Determine the [x, y] coordinate at the center of the cell enclosing the given text.  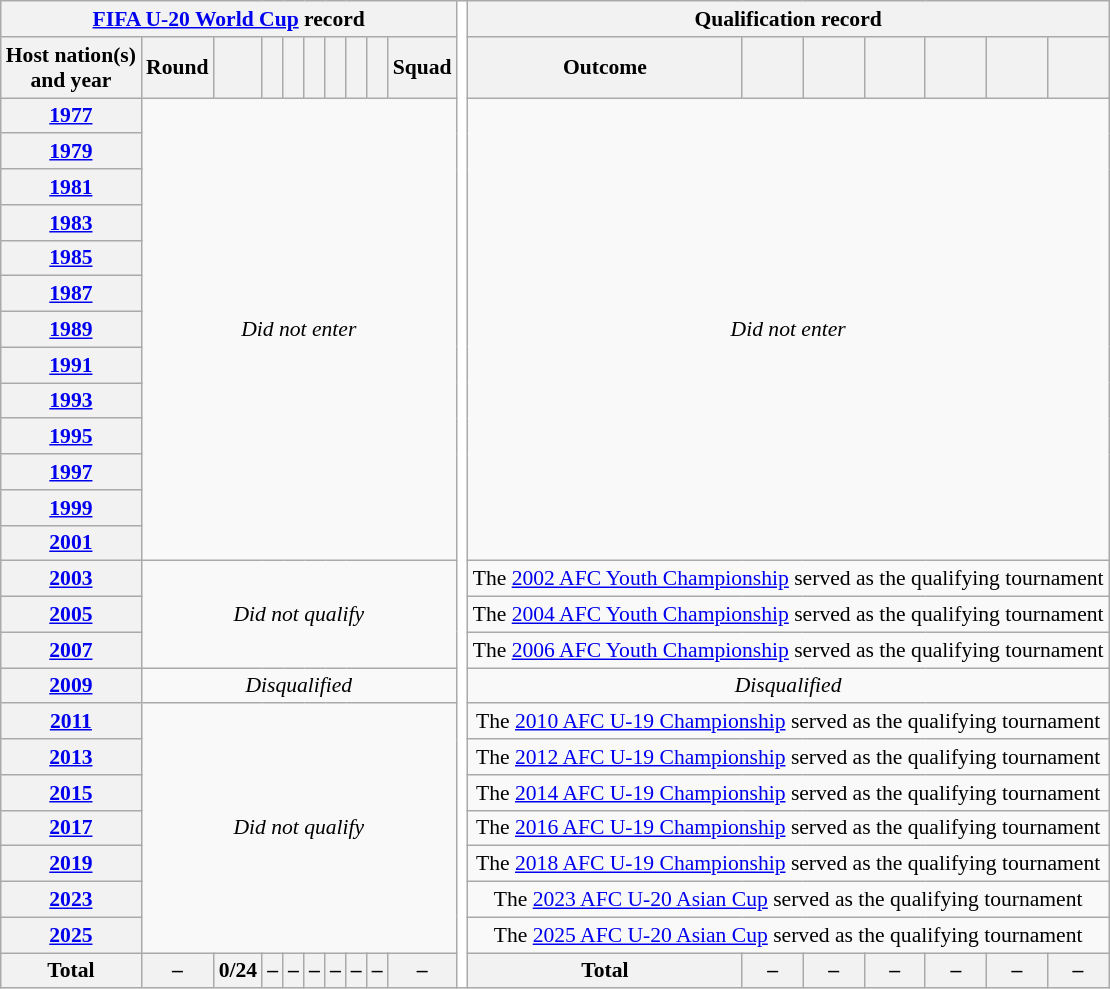
The 2023 AFC U-20 Asian Cup served as the qualifying tournament [788, 900]
2003 [71, 579]
2023 [71, 900]
The 2006 AFC Youth Championship served as the qualifying tournament [788, 650]
The 2025 AFC U-20 Asian Cup served as the qualifying tournament [788, 935]
1979 [71, 152]
1985 [71, 258]
2011 [71, 722]
FIFA U-20 World Cup record [229, 19]
Squad [422, 68]
The 2018 AFC U-19 Championship served as the qualifying tournament [788, 864]
2009 [71, 686]
2007 [71, 650]
The 2016 AFC U-19 Championship served as the qualifying tournament [788, 828]
1983 [71, 223]
2005 [71, 615]
Host nation(s)and year [71, 68]
The 2004 AFC Youth Championship served as the qualifying tournament [788, 615]
2017 [71, 828]
2015 [71, 793]
2019 [71, 864]
Round [178, 68]
1987 [71, 294]
2013 [71, 757]
Qualification record [788, 19]
2025 [71, 935]
The 2002 AFC Youth Championship served as the qualifying tournament [788, 579]
2001 [71, 543]
Outcome [605, 68]
1981 [71, 187]
The 2010 AFC U-19 Championship served as the qualifying tournament [788, 722]
The 2014 AFC U-19 Championship served as the qualifying tournament [788, 793]
1991 [71, 365]
1999 [71, 508]
1997 [71, 472]
1993 [71, 401]
0/24 [238, 971]
The 2012 AFC U-19 Championship served as the qualifying tournament [788, 757]
1989 [71, 330]
1995 [71, 437]
1977 [71, 116]
